Locate the cell with the specified text and output its (X, Y) center coordinate. 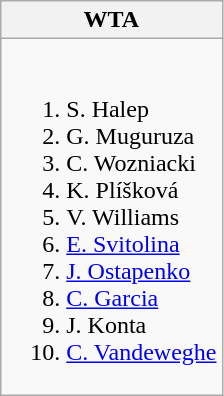
WTA (112, 20)
S. Halep G. Muguruza C. Wozniacki K. Plíšková V. Williams E. Svitolina J. Ostapenko C. Garcia J. Konta C. Vandeweghe (112, 217)
